Find where the given text appears and provide that cell's center as [X, Y] coordinate. 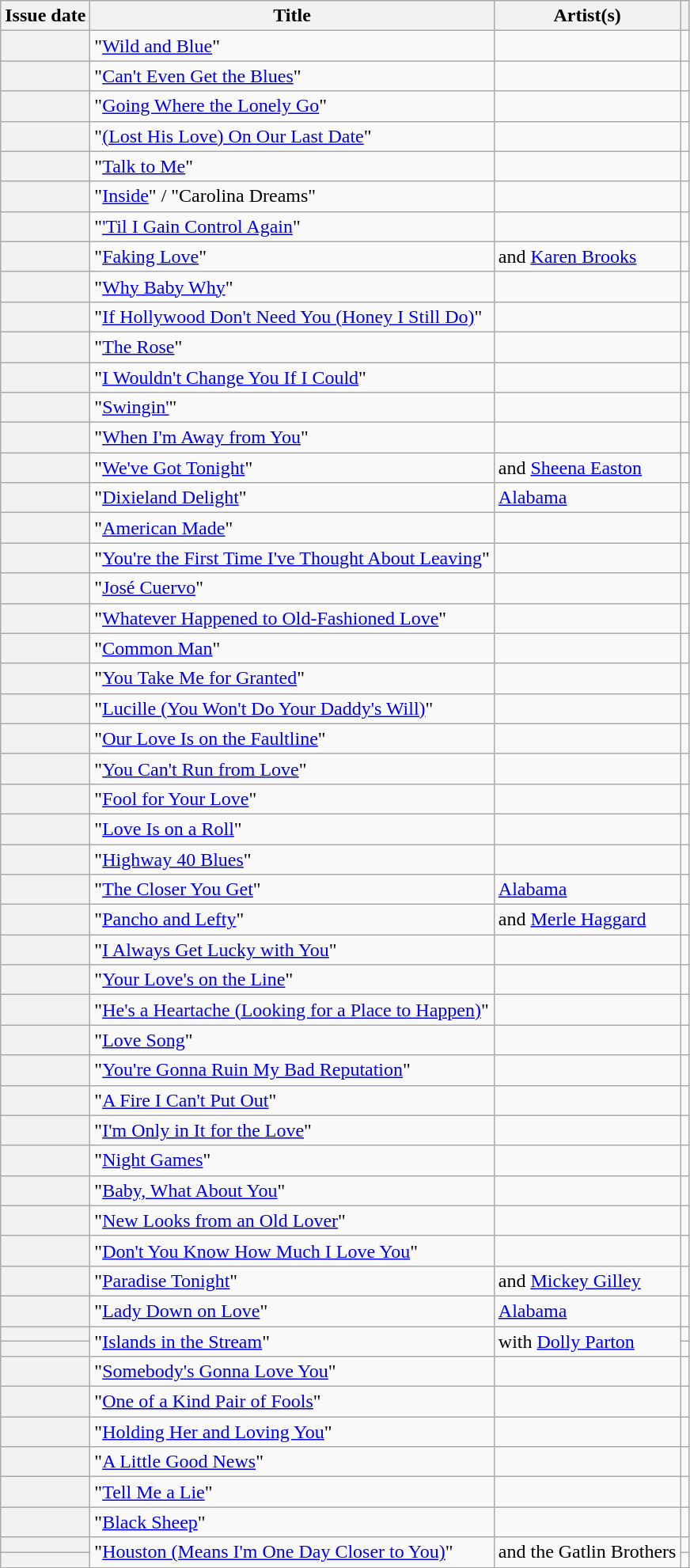
"When I'm Away from You" [292, 438]
"Highway 40 Blues" [292, 859]
"Why Baby Why" [292, 287]
"You're Gonna Ruin My Bad Reputation" [292, 1070]
"Your Love's on the Line" [292, 980]
and the Gatlin Brothers [587, 1552]
"Somebody's Gonna Love You" [292, 1372]
"Fool for Your Love" [292, 799]
Title [292, 16]
"Going Where the Lonely Go" [292, 106]
"Holding Her and Loving You" [292, 1432]
Issue date [46, 16]
and Mickey Gilley [587, 1281]
and Merle Haggard [587, 920]
"Faking Love" [292, 256]
"You're the First Time I've Thought About Leaving" [292, 558]
"A Little Good News" [292, 1462]
"Our Love Is on the Faultline" [292, 738]
"You Can't Run from Love" [292, 769]
"Inside" / "Carolina Dreams" [292, 196]
"Dixieland Delight" [292, 498]
"A Fire I Can't Put Out" [292, 1100]
"Pancho and Lefty" [292, 920]
"You Take Me for Granted" [292, 678]
"Wild and Blue" [292, 46]
"The Closer You Get" [292, 890]
"Baby, What About You" [292, 1190]
"José Cuervo" [292, 588]
and Karen Brooks [587, 256]
"New Looks from an Old Lover" [292, 1221]
"Can't Even Get the Blues" [292, 76]
"Whatever Happened to Old-Fashioned Love" [292, 618]
"Love Is on a Roll" [292, 829]
"We've Got Tonight" [292, 468]
"American Made" [292, 528]
"Swingin'" [292, 408]
"I'm Only in It for the Love" [292, 1130]
"Houston (Means I'm One Day Closer to You)" [292, 1552]
"'Til I Gain Control Again" [292, 226]
"Islands in the Stream" [292, 1342]
"If Hollywood Don't Need You (Honey I Still Do)" [292, 317]
"One of a Kind Pair of Fools" [292, 1402]
"Don't You Know How Much I Love You" [292, 1251]
"He's a Heartache (Looking for a Place to Happen)" [292, 1010]
with Dolly Parton [587, 1342]
"Paradise Tonight" [292, 1281]
"Love Song" [292, 1040]
"Night Games" [292, 1160]
"(Lost His Love) On Our Last Date" [292, 136]
"I Wouldn't Change You If I Could" [292, 378]
"Talk to Me" [292, 166]
and Sheena Easton [587, 468]
"I Always Get Lucky with You" [292, 950]
"The Rose" [292, 347]
"Lucille (You Won't Do Your Daddy's Will)" [292, 708]
"Tell Me a Lie" [292, 1492]
Artist(s) [587, 16]
"Black Sheep" [292, 1522]
"Lady Down on Love" [292, 1311]
"Common Man" [292, 648]
